Determine the (x, y) coordinate at the center of the cell enclosing the given text.  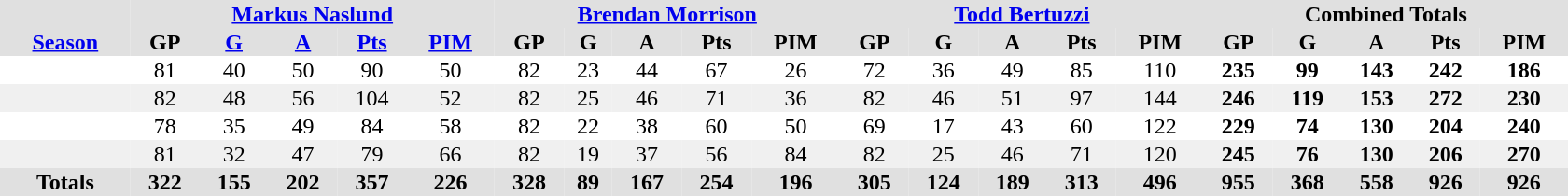
104 (372, 98)
74 (1308, 126)
235 (1239, 70)
Season (65, 42)
155 (234, 182)
357 (372, 182)
17 (944, 126)
Todd Bertuzzi (1022, 14)
204 (1446, 126)
19 (588, 154)
254 (717, 182)
119 (1308, 98)
66 (451, 154)
143 (1377, 70)
144 (1160, 98)
Brendan Morrison (667, 14)
23 (588, 70)
110 (1160, 70)
120 (1160, 154)
Combined Totals (1386, 14)
48 (234, 98)
38 (648, 126)
558 (1377, 182)
322 (165, 182)
955 (1239, 182)
26 (795, 70)
58 (451, 126)
99 (1308, 70)
305 (875, 182)
270 (1524, 154)
122 (1160, 126)
272 (1446, 98)
246 (1239, 98)
76 (1308, 154)
Markus Naslund (313, 14)
78 (165, 126)
196 (795, 182)
35 (234, 126)
496 (1160, 182)
242 (1446, 70)
52 (451, 98)
313 (1082, 182)
47 (303, 154)
186 (1524, 70)
189 (1013, 182)
37 (648, 154)
44 (648, 70)
32 (234, 154)
72 (875, 70)
Totals (65, 182)
22 (588, 126)
245 (1239, 154)
226 (451, 182)
153 (1377, 98)
368 (1308, 182)
40 (234, 70)
240 (1524, 126)
51 (1013, 98)
89 (588, 182)
202 (303, 182)
97 (1082, 98)
328 (530, 182)
67 (717, 70)
43 (1013, 126)
69 (875, 126)
167 (648, 182)
90 (372, 70)
79 (372, 154)
229 (1239, 126)
206 (1446, 154)
230 (1524, 98)
85 (1082, 70)
124 (944, 182)
